Determine the [x, y] coordinate at the center of the cell enclosing the given text.  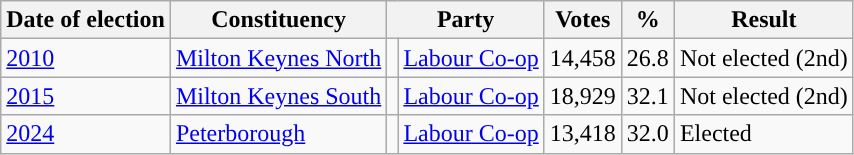
13,418 [582, 134]
Milton Keynes North [278, 58]
2024 [86, 134]
2010 [86, 58]
Result [764, 20]
Milton Keynes South [278, 96]
Date of election [86, 20]
14,458 [582, 58]
Elected [764, 134]
2015 [86, 96]
Party [466, 20]
Peterborough [278, 134]
26.8 [648, 58]
32.1 [648, 96]
Constituency [278, 20]
% [648, 20]
Votes [582, 20]
18,929 [582, 96]
32.0 [648, 134]
